From the cell containing the given text, extract its center point as (x, y) coordinate. 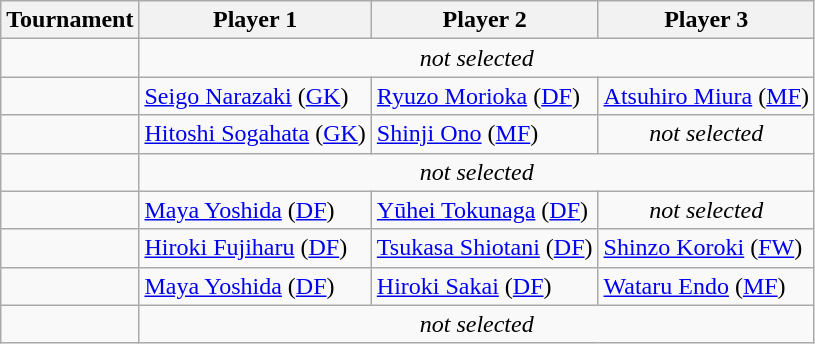
Hitoshi Sogahata (GK) (255, 134)
Wataru Endo (MF) (706, 286)
Hiroki Sakai (DF) (484, 286)
Tournament (70, 20)
Player 3 (706, 20)
Seigo Narazaki (GK) (255, 96)
Yūhei Tokunaga (DF) (484, 210)
Atsuhiro Miura (MF) (706, 96)
Shinji Ono (MF) (484, 134)
Hiroki Fujiharu (DF) (255, 248)
Tsukasa Shiotani (DF) (484, 248)
Player 1 (255, 20)
Player 2 (484, 20)
Shinzo Koroki (FW) (706, 248)
Ryuzo Morioka (DF) (484, 96)
